Capture the cell that displays the provided text and extract its (X, Y) central coordinate. 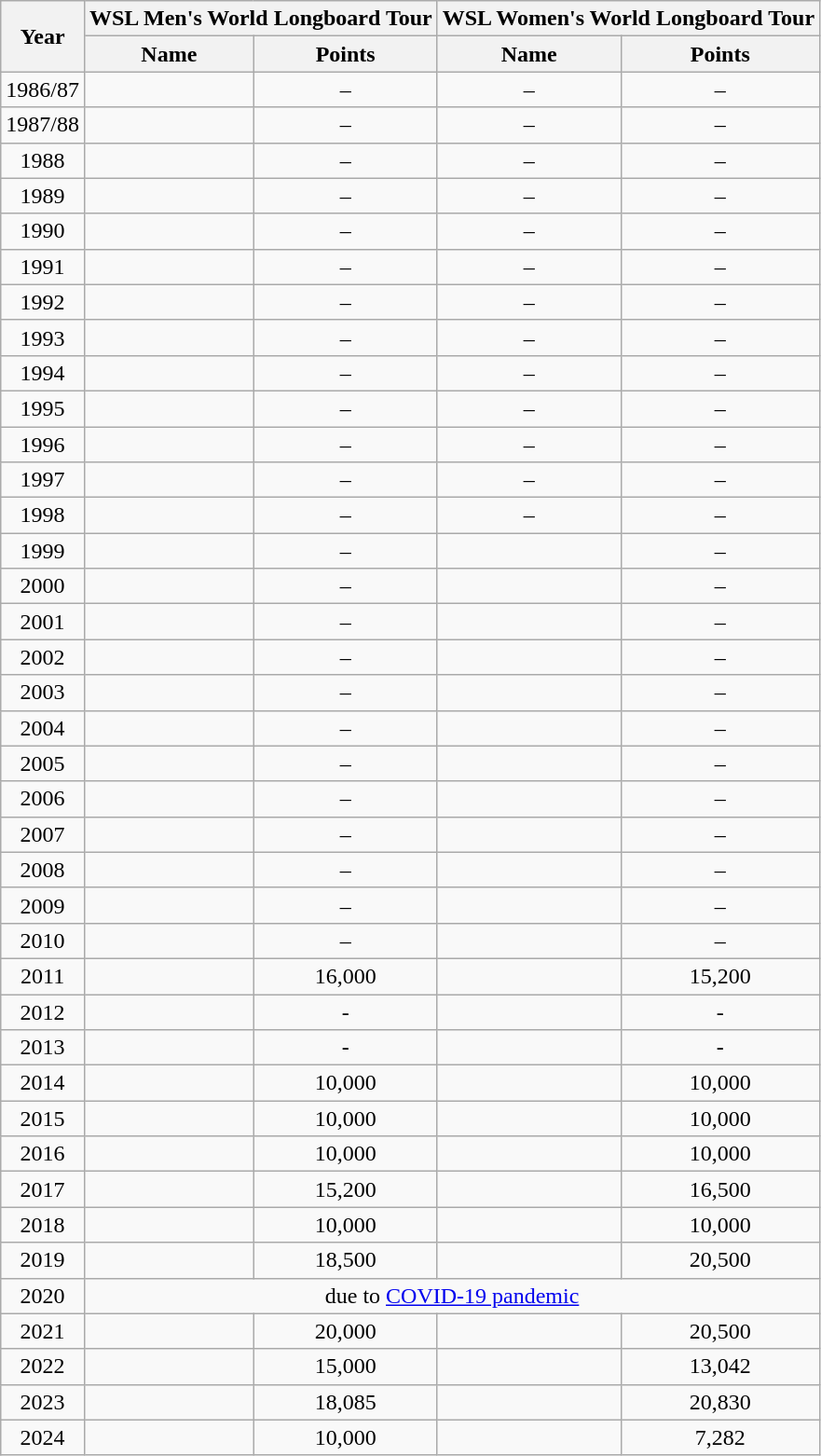
2004 (43, 728)
20,000 (345, 1331)
2009 (43, 905)
2001 (43, 622)
20,830 (720, 1402)
1991 (43, 267)
1990 (43, 231)
2015 (43, 1119)
2020 (43, 1296)
13,042 (720, 1367)
2019 (43, 1260)
2018 (43, 1225)
1994 (43, 373)
2021 (43, 1331)
18,500 (345, 1260)
2011 (43, 976)
7,282 (720, 1437)
Year (43, 36)
1997 (43, 480)
18,085 (345, 1402)
15,000 (345, 1367)
2013 (43, 1048)
1987/88 (43, 125)
1999 (43, 551)
1986/87 (43, 89)
2017 (43, 1189)
2008 (43, 870)
WSL Men's World Longboard Tour (261, 19)
1995 (43, 408)
16,000 (345, 976)
1993 (43, 337)
2002 (43, 657)
1998 (43, 515)
2012 (43, 1011)
2023 (43, 1402)
2010 (43, 941)
2000 (43, 586)
1989 (43, 196)
2005 (43, 763)
1992 (43, 302)
WSL Women's World Longboard Tour (628, 19)
2024 (43, 1437)
2003 (43, 693)
1988 (43, 160)
1996 (43, 445)
2022 (43, 1367)
due to COVID-19 pandemic (451, 1296)
16,500 (720, 1189)
2006 (43, 799)
2014 (43, 1083)
2007 (43, 834)
2016 (43, 1154)
